From the cell containing the given text, extract its center point as (X, Y) coordinate. 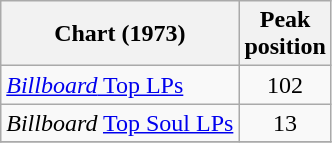
Billboard Top LPs (120, 85)
102 (285, 85)
Chart (1973) (120, 34)
13 (285, 123)
Billboard Top Soul LPs (120, 123)
Peakposition (285, 34)
